Extract the [X, Y] coordinate from the center of the cell holding the provided text.  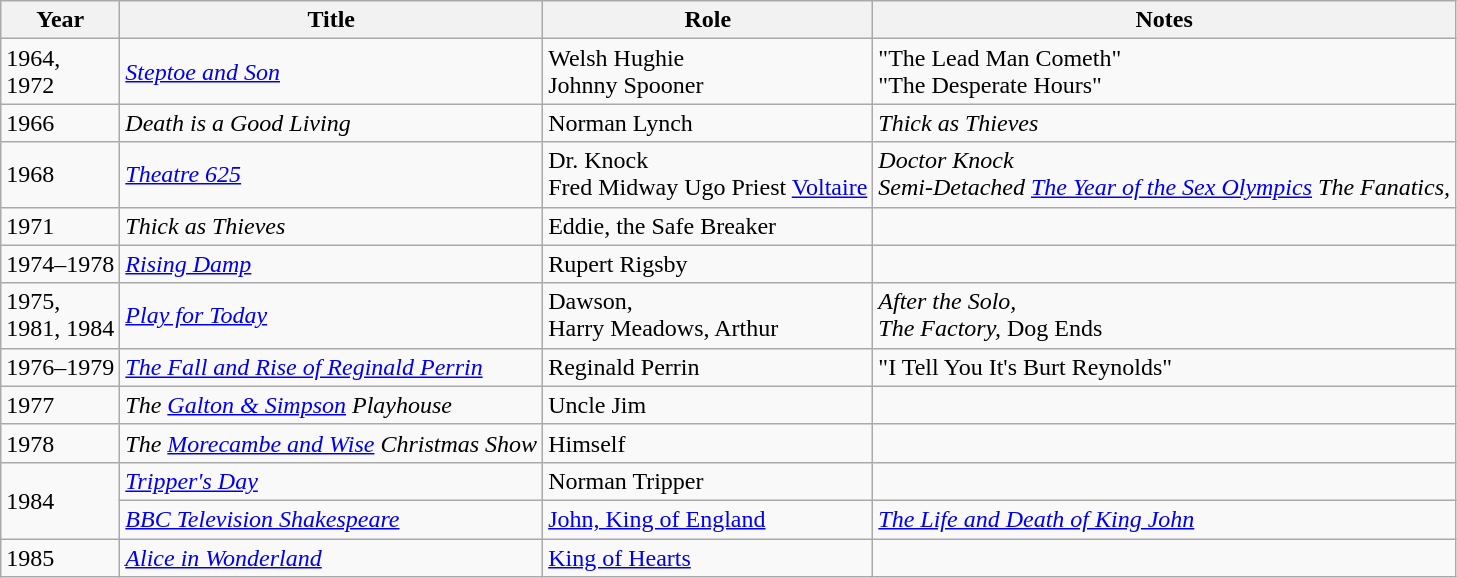
The Morecambe and Wise Christmas Show [332, 443]
Theatre 625 [332, 174]
Rupert Rigsby [708, 264]
Uncle Jim [708, 405]
After the Solo,The Factory, Dog Ends [1164, 316]
Tripper's Day [332, 481]
1966 [60, 123]
1985 [60, 557]
The Galton & Simpson Playhouse [332, 405]
Reginald Perrin [708, 367]
Welsh HughieJohnny Spooner [708, 72]
Steptoe and Son [332, 72]
Himself [708, 443]
1984 [60, 500]
1976–1979 [60, 367]
Role [708, 20]
1971 [60, 226]
Notes [1164, 20]
The Fall and Rise of Reginald Perrin [332, 367]
Year [60, 20]
1977 [60, 405]
King of Hearts [708, 557]
John, King of England [708, 519]
Norman Tripper [708, 481]
1978 [60, 443]
"I Tell You It's Burt Reynolds" [1164, 367]
Norman Lynch [708, 123]
1964,1972 [60, 72]
The Life and Death of King John [1164, 519]
Alice in Wonderland [332, 557]
1968 [60, 174]
Doctor KnockSemi-Detached The Year of the Sex Olympics The Fanatics, [1164, 174]
Rising Damp [332, 264]
Dawson,Harry Meadows, Arthur [708, 316]
Eddie, the Safe Breaker [708, 226]
Title [332, 20]
"The Lead Man Cometh""The Desperate Hours" [1164, 72]
1975,1981, 1984 [60, 316]
Dr. KnockFred Midway Ugo Priest Voltaire [708, 174]
BBC Television Shakespeare [332, 519]
Play for Today [332, 316]
Death is a Good Living [332, 123]
1974–1978 [60, 264]
